Identify which cell holds the provided text, then report its (x, y) central coordinate. 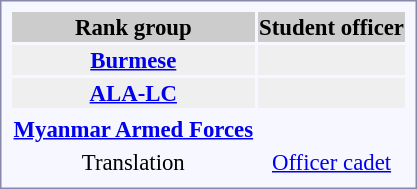
Student officer (332, 27)
ALA-LC (134, 93)
Translation (134, 162)
Officer cadet (332, 162)
Burmese (134, 60)
Rank group (134, 27)
Myanmar Armed Forces (134, 129)
